Capture the cell that displays the provided text and extract its [X, Y] central coordinate. 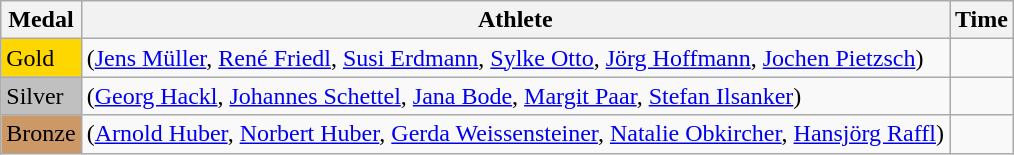
Bronze [41, 134]
(Georg Hackl, Johannes Schettel, Jana Bode, Margit Paar, Stefan Ilsanker) [515, 96]
Gold [41, 58]
Athlete [515, 20]
(Jens Müller, René Friedl, Susi Erdmann, Sylke Otto, Jörg Hoffmann, Jochen Pietzsch) [515, 58]
Medal [41, 20]
Time [982, 20]
Silver [41, 96]
(Arnold Huber, Norbert Huber, Gerda Weissensteiner, Natalie Obkircher, Hansjörg Raffl) [515, 134]
